Find where the given text appears and provide that cell's center as (x, y) coordinate. 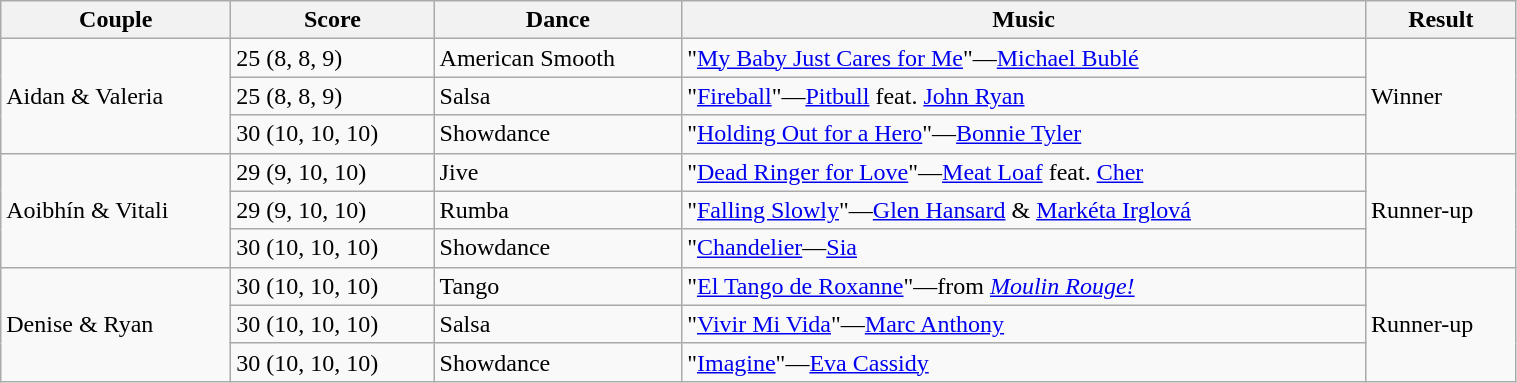
"El Tango de Roxanne"—from Moulin Rouge! (1024, 286)
"Falling Slowly"—Glen Hansard & Markéta Irglová (1024, 210)
Aoibhín & Vitali (116, 210)
Tango (558, 286)
Dance (558, 20)
Couple (116, 20)
"Vivir Mi Vida"—Marc Anthony (1024, 324)
Score (332, 20)
Music (1024, 20)
"Chandelier—Sia (1024, 248)
Rumba (558, 210)
Aidan & Valeria (116, 96)
"My Baby Just Cares for Me"—Michael Bublé (1024, 58)
Denise & Ryan (116, 324)
Jive (558, 172)
"Fireball"—Pitbull feat. John Ryan (1024, 96)
American Smooth (558, 58)
Result (1441, 20)
"Holding Out for a Hero"—Bonnie Tyler (1024, 134)
Winner (1441, 96)
"Dead Ringer for Love"—Meat Loaf feat. Cher (1024, 172)
"Imagine"—Eva Cassidy (1024, 362)
